For the text-containing cell, return its midpoint in [X, Y] coordinate format. 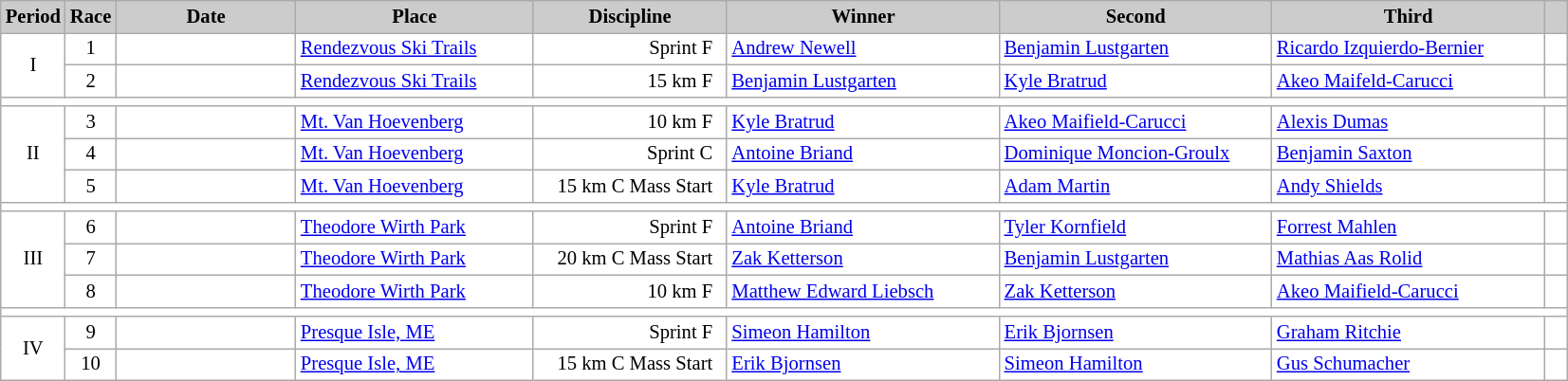
Sprint C [630, 154]
IV [33, 349]
Andrew Newell [863, 48]
Adam Martin [1136, 186]
Mathias Aas Rolid [1408, 259]
9 [91, 333]
20 km C Mass Start [630, 259]
1 [91, 48]
III [33, 258]
15 km F [630, 81]
4 [91, 154]
Akeo Maifeld-Carucci [1408, 81]
Andy Shields [1408, 186]
Benjamin Saxton [1408, 154]
10 [91, 364]
3 [91, 122]
8 [91, 291]
Ricardo Izquierdo-Bernier [1408, 48]
Second [1136, 16]
Dominique Moncion-Groulx [1136, 154]
7 [91, 259]
Alexis Dumas [1408, 122]
Matthew Edward Liebsch [863, 291]
Race [91, 16]
6 [91, 227]
II [33, 154]
Third [1408, 16]
Gus Schumacher [1408, 364]
Forrest Mahlen [1408, 227]
2 [91, 81]
Winner [863, 16]
5 [91, 186]
Period [33, 16]
Graham Ritchie [1408, 333]
Date [206, 16]
Place [415, 16]
Tyler Kornfield [1136, 227]
I [33, 64]
Discipline [630, 16]
